Capture the cell that displays the provided text and extract its [x, y] central coordinate. 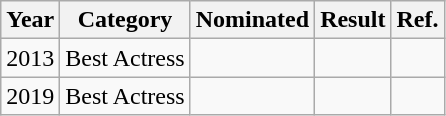
Category [125, 20]
Year [30, 20]
Ref. [418, 20]
Result [353, 20]
2013 [30, 58]
2019 [30, 96]
Nominated [252, 20]
